Capture the cell that displays the provided text and extract its (X, Y) central coordinate. 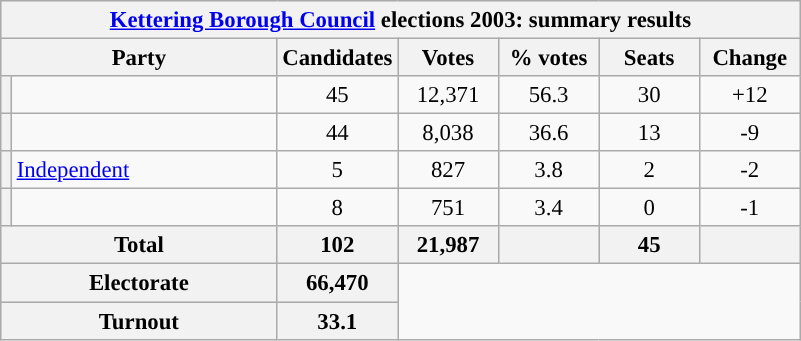
Party (139, 58)
-1 (750, 208)
Change (750, 58)
8,038 (448, 133)
3.8 (548, 170)
Independent (144, 170)
12,371 (448, 95)
66,470 (338, 283)
Candidates (338, 58)
56.3 (548, 95)
Turnout (139, 321)
-2 (750, 170)
Seats (650, 58)
751 (448, 208)
13 (650, 133)
0 (650, 208)
3.4 (548, 208)
30 (650, 95)
21,987 (448, 245)
Votes (448, 58)
827 (448, 170)
2 (650, 170)
5 (338, 170)
36.6 (548, 133)
44 (338, 133)
Total (139, 245)
102 (338, 245)
33.1 (338, 321)
Electorate (139, 283)
8 (338, 208)
Kettering Borough Council elections 2003: summary results (400, 20)
+12 (750, 95)
% votes (548, 58)
-9 (750, 133)
